Search for the cell housing the specified text and yield its (X, Y) center coordinate. 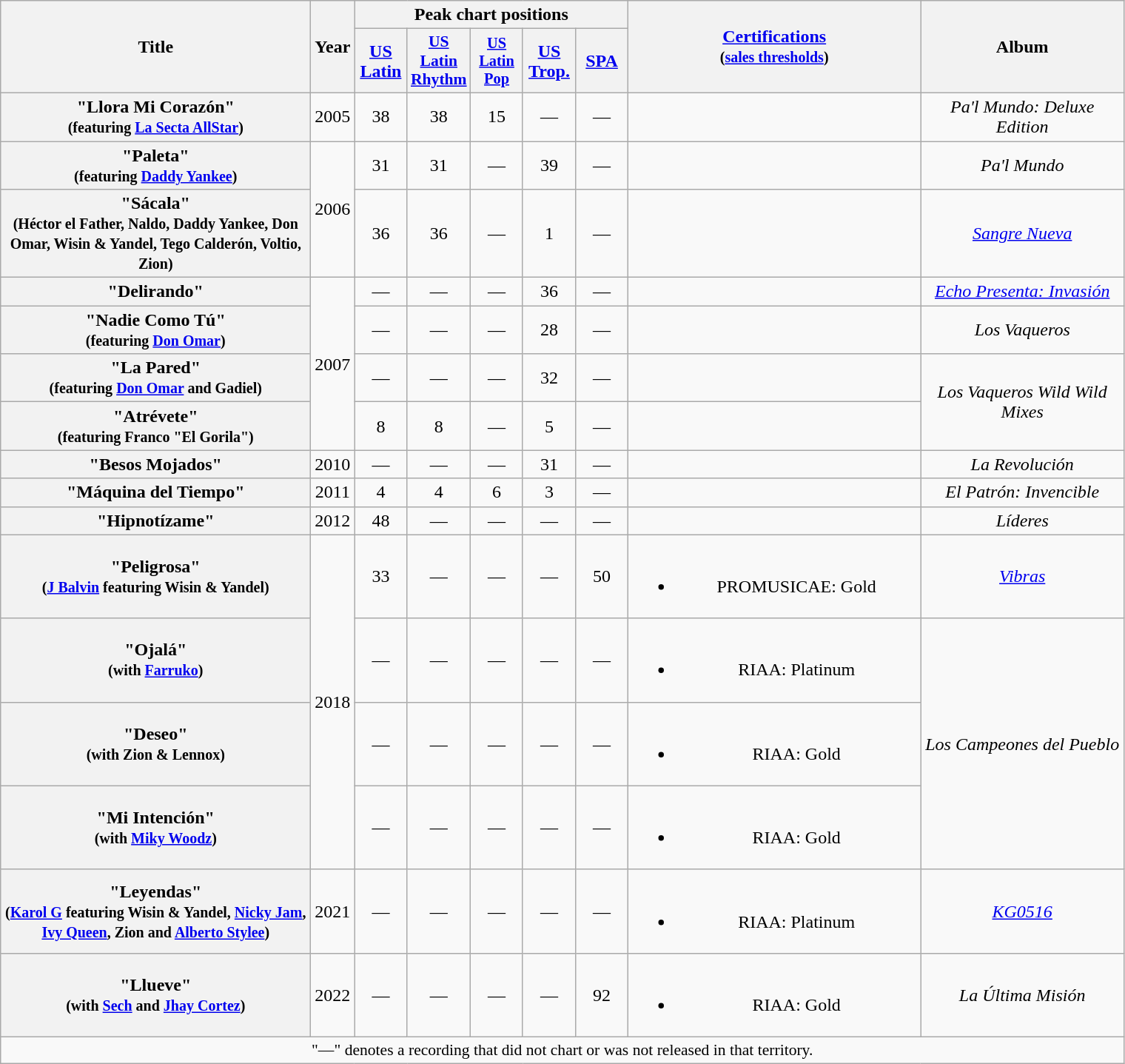
Los Vaqueros (1023, 330)
US LatinPop (497, 61)
3 (549, 492)
Peak chart positions (491, 15)
USTrop. (549, 61)
"Sácala" (Héctor el Father, Naldo, Daddy Yankee, Don Omar, Wisin & Yandel, Tego Calderón, Voltio, Zion) (155, 234)
2018 (333, 702)
"Deseo"(with Zion & Lennox) (155, 743)
USLatin (380, 61)
Los Campeones del Pueblo (1023, 743)
"Máquina del Tiempo" (155, 492)
La Revolución (1023, 464)
5 (549, 426)
Title (155, 47)
1 (549, 234)
"Delirando" (155, 292)
Echo Presenta: Invasión (1023, 292)
48 (380, 521)
"Peligrosa"(J Balvin featuring Wisin & Yandel) (155, 576)
"Llora Mi Corazón" (featuring La Secta AllStar) (155, 117)
Album (1023, 47)
33 (380, 576)
28 (549, 330)
Pa'l Mundo (1023, 164)
Year (333, 47)
"Atrévete" (featuring Franco "El Gorila") (155, 426)
"Ojalá"(with Farruko) (155, 660)
39 (549, 164)
"Besos Mojados" (155, 464)
Sangre Nueva (1023, 234)
"—" denotes a recording that did not chart or was not released in that territory. (562, 1050)
"Leyendas"(Karol G featuring Wisin & Yandel, Nicky Jam, Ivy Queen, Zion and Alberto Stylee) (155, 911)
KG0516 (1023, 911)
2006 (333, 209)
2005 (333, 117)
La Última Misión (1023, 995)
50 (602, 576)
92 (602, 995)
2011 (333, 492)
"Paleta" (featuring Daddy Yankee) (155, 164)
"Mi Intención"(with Miky Woodz) (155, 828)
"La Pared" (featuring Don Omar and Gadiel) (155, 378)
2022 (333, 995)
2012 (333, 521)
"Nadie Como Tú" (featuring Don Omar) (155, 330)
Líderes (1023, 521)
El Patrón: Invencible (1023, 492)
SPA (602, 61)
"Hipnotízame" (155, 521)
Los Vaqueros Wild Wild Mixes (1023, 402)
2007 (333, 364)
15 (497, 117)
Vibras (1023, 576)
Certifications(sales thresholds) (774, 47)
US Latin Rhythm (439, 61)
2010 (333, 464)
Pa'l Mundo: Deluxe Edition (1023, 117)
PROMUSICAE: Gold (774, 576)
6 (497, 492)
"Llueve"(with Sech and Jhay Cortez) (155, 995)
2021 (333, 911)
32 (549, 378)
